For the text-containing cell, return its midpoint in [X, Y] coordinate format. 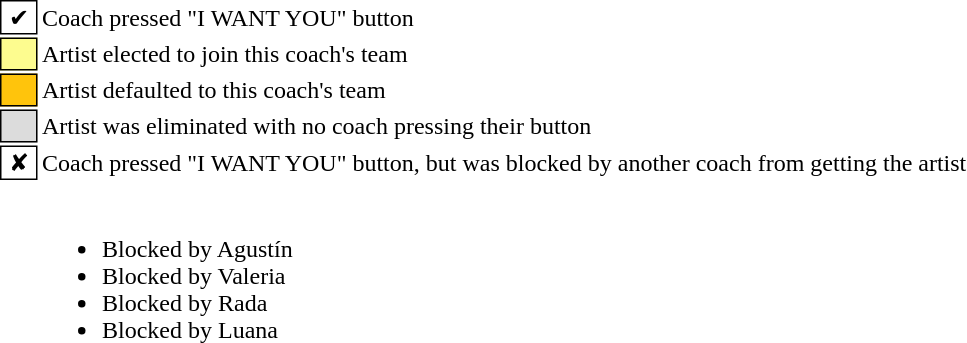
Coach pressed "I WANT YOU" button, but was blocked by another coach from getting the artist [504, 163]
Artist defaulted to this coach's team [504, 90]
✔ [19, 17]
Artist was eliminated with no coach pressing their button [504, 126]
✘ [19, 163]
Artist elected to join this coach's team [504, 54]
Coach pressed "I WANT YOU" button [504, 17]
